For the text-containing cell, return its midpoint in (x, y) coordinate format. 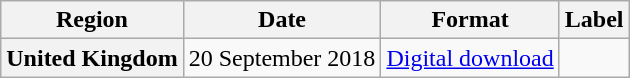
Region (92, 20)
Label (594, 20)
Date (282, 20)
20 September 2018 (282, 58)
United Kingdom (92, 58)
Digital download (470, 58)
Format (470, 20)
